Locate the cell with the specified text and output its [X, Y] center coordinate. 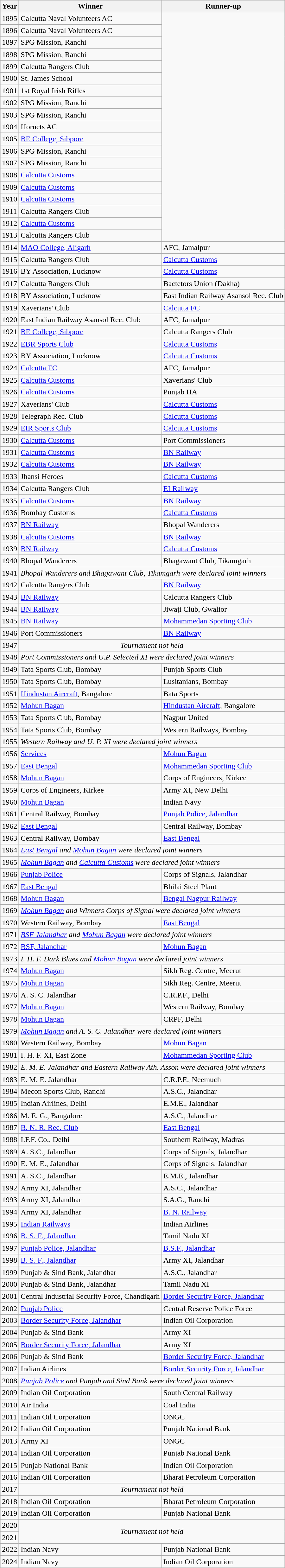
B.S.F., Jalandhar [223, 1248]
1901 [9, 91]
1921 [9, 332]
I. H. F. Dark Blues and Mohun Bagan were declared joint winners [152, 959]
Western Railway and U. P. XI were declared joint winners [152, 742]
2009 [9, 1393]
2014 [9, 1453]
A. S. C. Jalandhar [90, 995]
1967 [9, 886]
1976 [9, 995]
Coal India [223, 1405]
Southern Railway, Madras [223, 1140]
Bengal Nagpur Railway [223, 898]
1920 [9, 320]
1911 [9, 211]
Punjab Sports Club [223, 669]
1909 [9, 187]
1992 [9, 1188]
1996 [9, 1236]
1924 [9, 368]
1968 [9, 898]
1932 [9, 464]
1940 [9, 561]
1919 [9, 308]
BSF, Jalandhar [90, 947]
CRPF, Delhi [223, 1019]
1908 [9, 175]
Central Industrial Security Force, Chandigarh [90, 1296]
M. E. G., Bangalore [90, 1115]
Army XI, New Delhi [223, 790]
1899 [9, 67]
1961 [9, 814]
2020 [9, 1526]
1963 [9, 838]
1938 [9, 537]
1934 [9, 488]
1928 [9, 416]
1977 [9, 1007]
S.A.G., Ranchi [223, 1200]
1978 [9, 1019]
2011 [9, 1417]
Punjab HA [223, 392]
2004 [9, 1333]
1949 [9, 669]
B. N. Railway [223, 1212]
2010 [9, 1405]
1966 [9, 874]
2024 [9, 1562]
1912 [9, 223]
Punjab Police and Punjab and Sind Bank were declared joint winners [152, 1381]
1975 [9, 983]
1983 [9, 1079]
EIR Sports Club [90, 428]
Mecon Sports Club, Ranchi [90, 1091]
2012 [9, 1429]
1997 [9, 1248]
1947 [9, 645]
East Bengal and Mohun Bagan were declared joint winners [152, 850]
I. H. F. XI, East Zone [90, 1055]
Nagpur United [223, 717]
E. M. E. Jalandhar [90, 1079]
1st Royal Irish Rifles [90, 91]
Indian Railways [90, 1224]
1944 [9, 609]
Year [9, 6]
1918 [9, 296]
1973 [9, 959]
1958 [9, 778]
1925 [9, 380]
2002 [9, 1309]
1930 [9, 440]
Port Commissioners and U.P. Selected XI were declared joint winners [152, 657]
1994 [9, 1212]
1993 [9, 1200]
Bactetors Union (Dakha) [223, 284]
1929 [9, 428]
1989 [9, 1152]
Air India [90, 1405]
2003 [9, 1321]
EBR Sports Club [90, 344]
2000 [9, 1284]
2005 [9, 1345]
1953 [9, 717]
1952 [9, 705]
Telegraph Rec. Club [90, 416]
Jiwaji Club, Gwalior [223, 609]
Indian Airlines, Delhi [90, 1103]
South Central Railway [223, 1393]
1896 [9, 30]
Western Railways, Bombay [223, 730]
Hornets AC [90, 127]
Bhopal Wanderers and Bhagawant Club, Tikamgarh were declared joint winners [152, 573]
2013 [9, 1441]
1982 [9, 1067]
Jhansi Heroes [90, 476]
2022 [9, 1550]
1936 [9, 513]
1931 [9, 452]
1927 [9, 404]
C.R.P.F., Delhi [223, 995]
1904 [9, 127]
1972 [9, 947]
1907 [9, 163]
1923 [9, 356]
1905 [9, 139]
2021 [9, 1538]
1948 [9, 657]
1959 [9, 790]
1915 [9, 259]
E. M. E., Jalandhar [90, 1164]
2008 [9, 1381]
1987 [9, 1128]
Mohun Bagan and Winners Corps of Signal were declared joint winners [152, 910]
2018 [9, 1501]
C.R.P.F., Neemuch [223, 1079]
St. James School [90, 79]
1906 [9, 151]
B. N. R. Rec. Club [90, 1128]
1895 [9, 18]
1922 [9, 344]
1962 [9, 826]
Mohun Bagan and Calcutta Customs were declared joint winners [152, 862]
1933 [9, 476]
1991 [9, 1176]
1957 [9, 766]
1950 [9, 681]
EI Railway [223, 488]
Lusitanians, Bombay [223, 681]
1970 [9, 923]
Bhilai Steel Plant [223, 886]
1935 [9, 500]
BSF Jalandhar and Mohun Bagan were declared joint winners [152, 935]
1951 [9, 693]
1981 [9, 1055]
I.F.F. Co., Delhi [90, 1140]
1971 [9, 935]
1956 [9, 754]
1913 [9, 235]
2016 [9, 1477]
Runner-up [223, 6]
Services [90, 754]
Bombay Customs [90, 513]
1965 [9, 862]
1939 [9, 549]
1995 [9, 1224]
1986 [9, 1115]
1988 [9, 1140]
1980 [9, 1043]
1914 [9, 247]
Central Reserve Police Force [223, 1309]
1902 [9, 103]
1969 [9, 910]
1974 [9, 971]
Mohun Bagan and A. S. C. Jalandhar were declared joint winners [152, 1031]
1945 [9, 621]
1954 [9, 730]
E. M. E. Jalandhar and Eastern Railway Ath. Asson were declared joint winners [152, 1067]
Winner [90, 6]
1984 [9, 1091]
2001 [9, 1296]
1943 [9, 597]
1985 [9, 1103]
1955 [9, 742]
1960 [9, 802]
1897 [9, 42]
2007 [9, 1369]
1917 [9, 284]
2019 [9, 1514]
1946 [9, 633]
2017 [9, 1489]
Bhagawant Club, Tikamgarh [223, 561]
1910 [9, 199]
1990 [9, 1164]
Bata Sports [223, 693]
1937 [9, 525]
1900 [9, 79]
2015 [9, 1465]
1964 [9, 850]
1898 [9, 54]
1998 [9, 1260]
1926 [9, 392]
1942 [9, 585]
1941 [9, 573]
1916 [9, 271]
1999 [9, 1272]
1979 [9, 1031]
2006 [9, 1357]
MAO College, Aligarh [90, 247]
1903 [9, 115]
